Output the (x, y) coordinate of the center of the cell containing the given text.  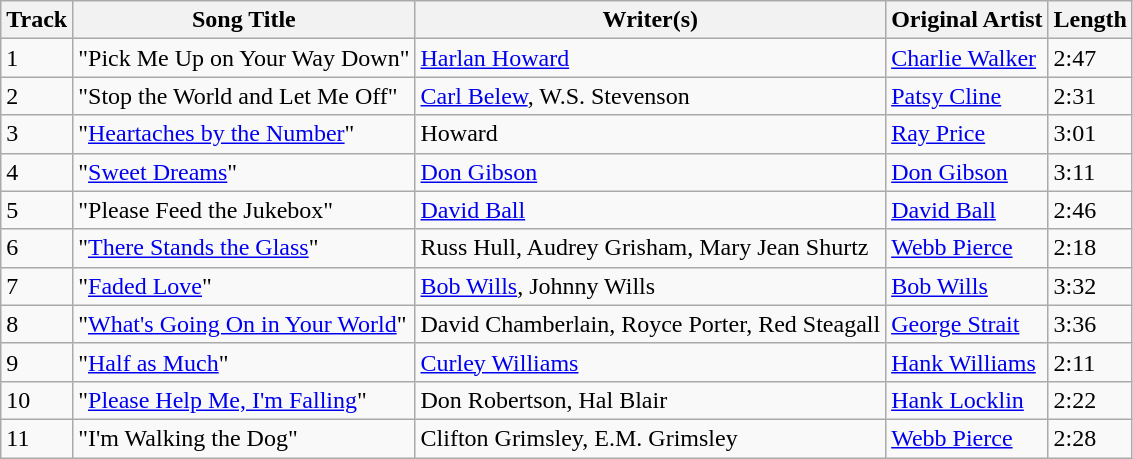
"Heartaches by the Number" (244, 134)
"Stop the World and Let Me Off" (244, 96)
9 (37, 362)
David Chamberlain, Royce Porter, Red Steagall (650, 324)
"I'm Walking the Dog" (244, 438)
3:01 (1090, 134)
"Please Feed the Jukebox" (244, 210)
3:32 (1090, 286)
"Sweet Dreams" (244, 172)
Track (37, 20)
10 (37, 400)
Bob Wills (967, 286)
Don Robertson, Hal Blair (650, 400)
Carl Belew, W.S. Stevenson (650, 96)
2:47 (1090, 58)
2:11 (1090, 362)
"Half as Much" (244, 362)
Patsy Cline (967, 96)
5 (37, 210)
3:36 (1090, 324)
3 (37, 134)
"Faded Love" (244, 286)
Harlan Howard (650, 58)
Russ Hull, Audrey Grisham, Mary Jean Shurtz (650, 248)
Original Artist (967, 20)
11 (37, 438)
Writer(s) (650, 20)
"There Stands the Glass" (244, 248)
1 (37, 58)
2 (37, 96)
4 (37, 172)
7 (37, 286)
Clifton Grimsley, E.M. Grimsley (650, 438)
Howard (650, 134)
Curley Williams (650, 362)
"Pick Me Up on Your Way Down" (244, 58)
3:11 (1090, 172)
Charlie Walker (967, 58)
Length (1090, 20)
2:28 (1090, 438)
2:22 (1090, 400)
2:46 (1090, 210)
"What's Going On in Your World" (244, 324)
"Please Help Me, I'm Falling" (244, 400)
Song Title (244, 20)
Ray Price (967, 134)
George Strait (967, 324)
Bob Wills, Johnny Wills (650, 286)
2:31 (1090, 96)
8 (37, 324)
Hank Williams (967, 362)
6 (37, 248)
2:18 (1090, 248)
Hank Locklin (967, 400)
